Detect which cell encompasses the target text, then output its (x, y) center coordinate. 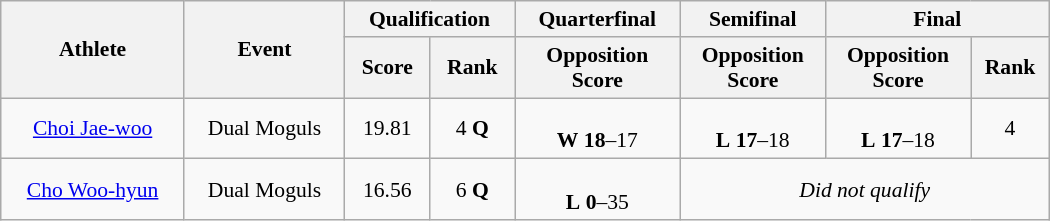
Semifinal (752, 19)
W 18–17 (598, 128)
4 (1010, 128)
6 Q (472, 190)
Did not qualify (864, 190)
Event (264, 50)
Final (937, 19)
4 Q (472, 128)
Score (387, 68)
L 0–35 (598, 190)
Athlete (93, 50)
Choi Jae-woo (93, 128)
Cho Woo-hyun (93, 190)
Quarterfinal (598, 19)
Qualification (429, 19)
19.81 (387, 128)
16.56 (387, 190)
